Identify which cell holds the provided text, then report its (X, Y) central coordinate. 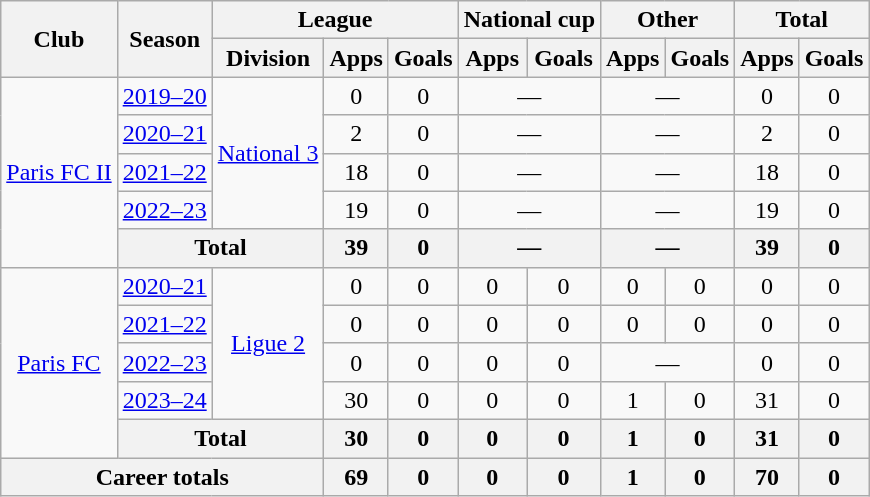
National cup (529, 20)
2023–24 (164, 400)
Division (268, 58)
Ligue 2 (268, 343)
Season (164, 39)
League (335, 20)
70 (767, 477)
Career totals (162, 477)
69 (356, 477)
National 3 (268, 153)
Club (59, 39)
Paris FC (59, 362)
Other (668, 20)
2019–20 (164, 96)
Paris FC II (59, 172)
